Search for the cell housing the specified text and yield its [X, Y] center coordinate. 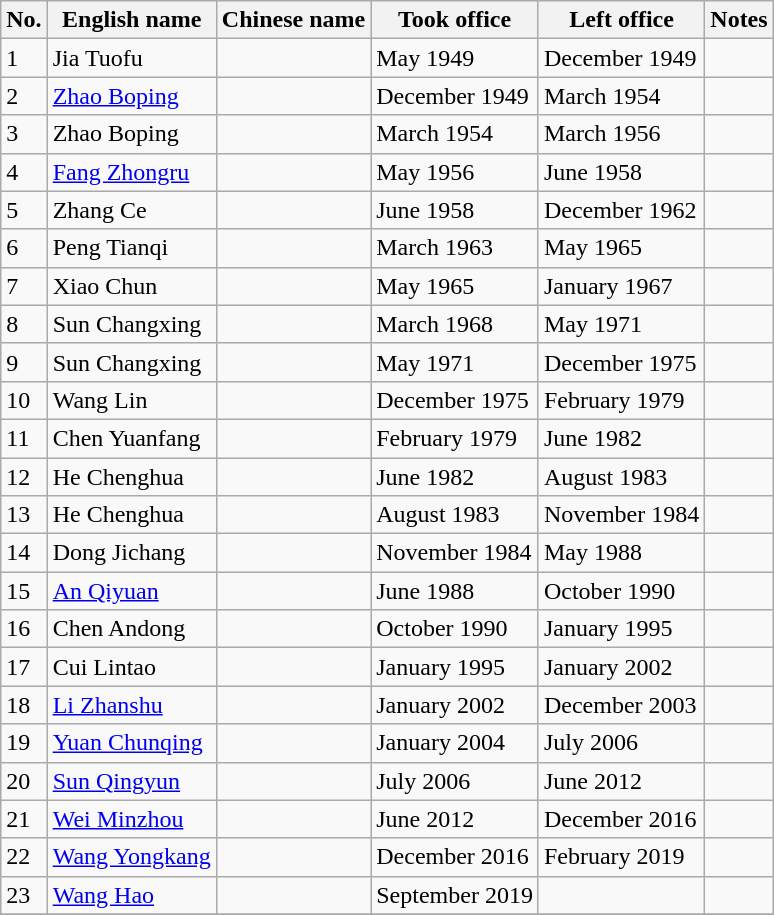
May 1949 [455, 58]
March 1963 [455, 248]
13 [24, 515]
No. [24, 20]
English name [132, 20]
10 [24, 400]
May 1956 [455, 172]
Xiao Chun [132, 286]
9 [24, 362]
January 1967 [621, 286]
12 [24, 477]
Dong Jichang [132, 553]
Jia Tuofu [132, 58]
16 [24, 629]
February 2019 [621, 857]
Wei Minzhou [132, 819]
June 1988 [455, 591]
17 [24, 667]
14 [24, 553]
6 [24, 248]
January 2004 [455, 743]
8 [24, 324]
March 1968 [455, 324]
1 [24, 58]
March 1956 [621, 134]
18 [24, 705]
22 [24, 857]
Chen Andong [132, 629]
Li Zhanshu [132, 705]
3 [24, 134]
Peng Tianqi [132, 248]
21 [24, 819]
Sun Qingyun [132, 781]
Zhang Ce [132, 210]
11 [24, 438]
Wang Yongkang [132, 857]
Wang Lin [132, 400]
7 [24, 286]
An Qiyuan [132, 591]
Notes [739, 20]
Chinese name [293, 20]
May 1988 [621, 553]
Fang Zhongru [132, 172]
September 2019 [455, 895]
Chen Yuanfang [132, 438]
20 [24, 781]
Took office [455, 20]
23 [24, 895]
5 [24, 210]
Left office [621, 20]
2 [24, 96]
19 [24, 743]
Cui Lintao [132, 667]
December 2003 [621, 705]
Wang Hao [132, 895]
Yuan Chunqing [132, 743]
15 [24, 591]
4 [24, 172]
December 1962 [621, 210]
